From the cell containing the given text, extract its center point as (X, Y) coordinate. 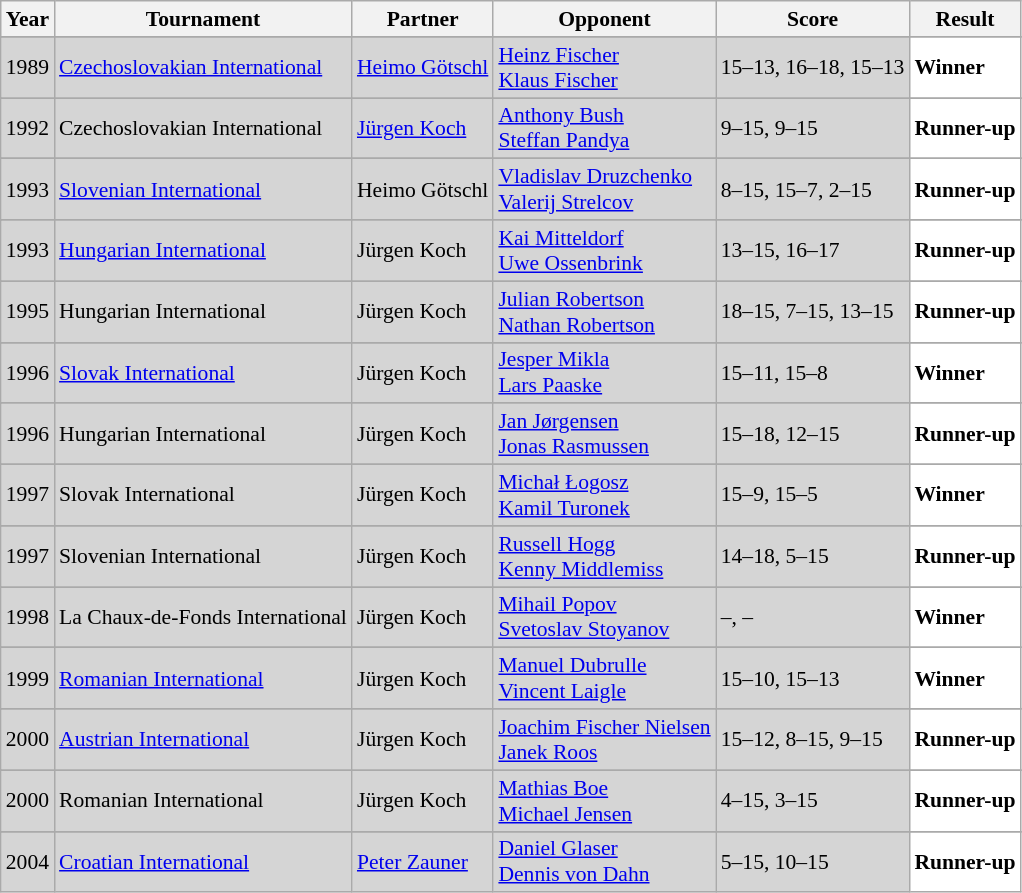
15–12, 8–15, 9–15 (813, 740)
Jesper Mikla Lars Paaske (604, 372)
Anthony Bush Steffan Pandya (604, 128)
Julian Robertson Nathan Robertson (604, 312)
Mihail Popov Svetoslav Stoyanov (604, 618)
15–18, 12–15 (813, 434)
1995 (28, 312)
Result (964, 19)
Mathias Boe Michael Jensen (604, 800)
Kai Mitteldorf Uwe Ossenbrink (604, 250)
8–15, 15–7, 2–15 (813, 190)
Jan Jørgensen Jonas Rasmussen (604, 434)
15–11, 15–8 (813, 372)
Heinz Fischer Klaus Fischer (604, 68)
13–15, 16–17 (813, 250)
1999 (28, 678)
Manuel Dubrulle Vincent Laigle (604, 678)
Russell Hogg Kenny Middlemiss (604, 556)
Austrian International (203, 740)
1998 (28, 618)
Tournament (203, 19)
1989 (28, 68)
9–15, 9–15 (813, 128)
5–15, 10–15 (813, 862)
Daniel Glaser Dennis von Dahn (604, 862)
Opponent (604, 19)
Partner (422, 19)
–, – (813, 618)
1992 (28, 128)
Joachim Fischer Nielsen Janek Roos (604, 740)
Peter Zauner (422, 862)
Vladislav Druzchenko Valerij Strelcov (604, 190)
18–15, 7–15, 13–15 (813, 312)
Michał Łogosz Kamil Turonek (604, 496)
15–9, 15–5 (813, 496)
15–10, 15–13 (813, 678)
14–18, 5–15 (813, 556)
Croatian International (203, 862)
15–13, 16–18, 15–13 (813, 68)
Year (28, 19)
4–15, 3–15 (813, 800)
Score (813, 19)
2004 (28, 862)
La Chaux-de-Fonds International (203, 618)
